Pinpoint the cell where the given text exists, returning its [x, y] midpoint coordinate. 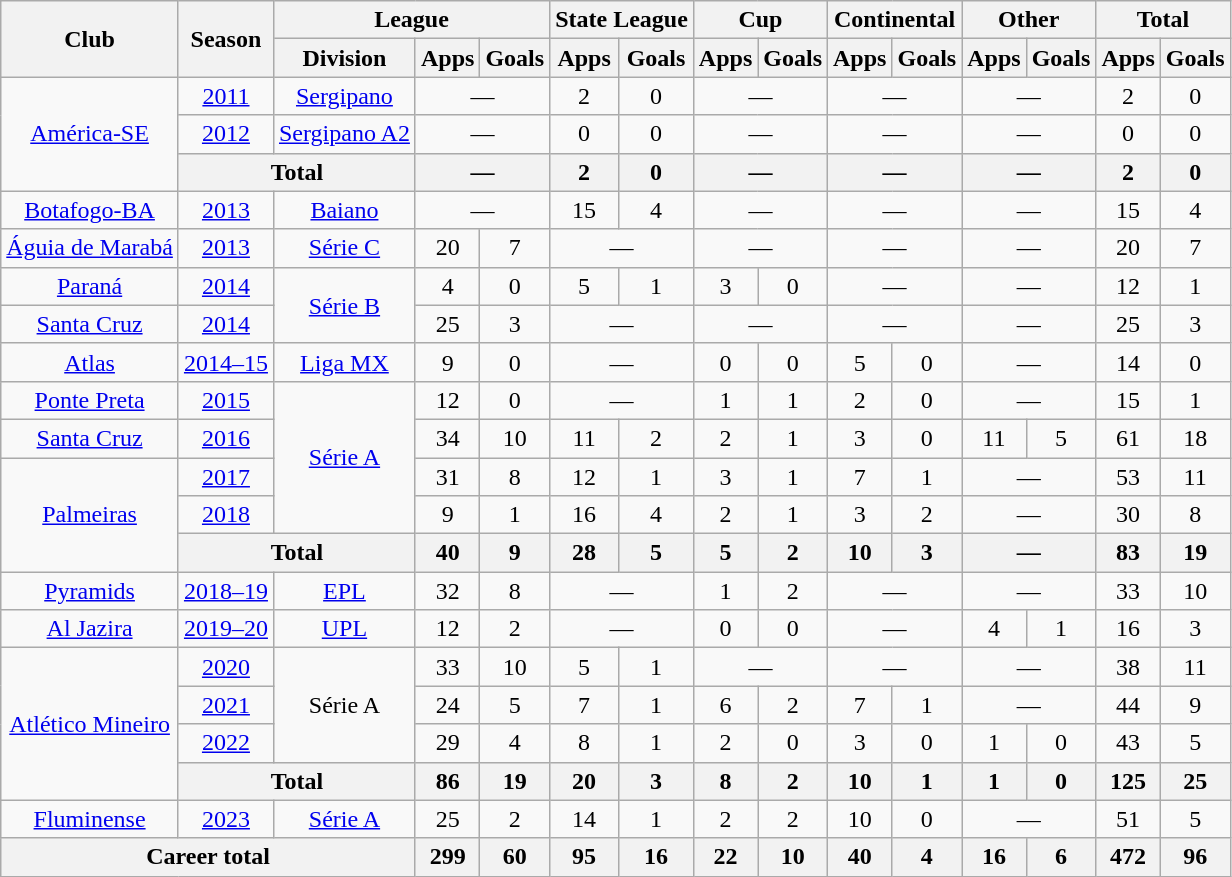
State League [622, 20]
América-SE [90, 134]
Fluminense [90, 819]
Palmeiras [90, 515]
30 [1128, 515]
95 [584, 857]
EPL [344, 591]
2021 [226, 705]
38 [1128, 667]
Career total [208, 857]
Ponte Preta [90, 400]
18 [1195, 438]
Season [226, 39]
Botafogo-BA [90, 210]
2015 [226, 400]
31 [447, 477]
51 [1128, 819]
125 [1128, 781]
Atlético Mineiro [90, 724]
83 [1128, 553]
2020 [226, 667]
Sergipano A2 [344, 134]
Al Jazira [90, 629]
2017 [226, 477]
53 [1128, 477]
2018–19 [226, 591]
Continental [895, 20]
34 [447, 438]
2014–15 [226, 362]
Pyramids [90, 591]
24 [447, 705]
Other [1029, 20]
32 [447, 591]
2019–20 [226, 629]
2011 [226, 96]
Série B [344, 305]
Águia de Marabá [90, 248]
2023 [226, 819]
86 [447, 781]
61 [1128, 438]
2018 [226, 515]
29 [447, 743]
2022 [226, 743]
Série C [344, 248]
Cup [760, 20]
Atlas [90, 362]
28 [584, 553]
Baiano [344, 210]
60 [515, 857]
44 [1128, 705]
Liga MX [344, 362]
2012 [226, 134]
UPL [344, 629]
472 [1128, 857]
2016 [226, 438]
Paraná [90, 286]
96 [1195, 857]
Club [90, 39]
22 [725, 857]
League [411, 20]
Sergipano [344, 96]
Division [344, 58]
299 [447, 857]
43 [1128, 743]
